Detect which cell encompasses the target text, then output its (X, Y) center coordinate. 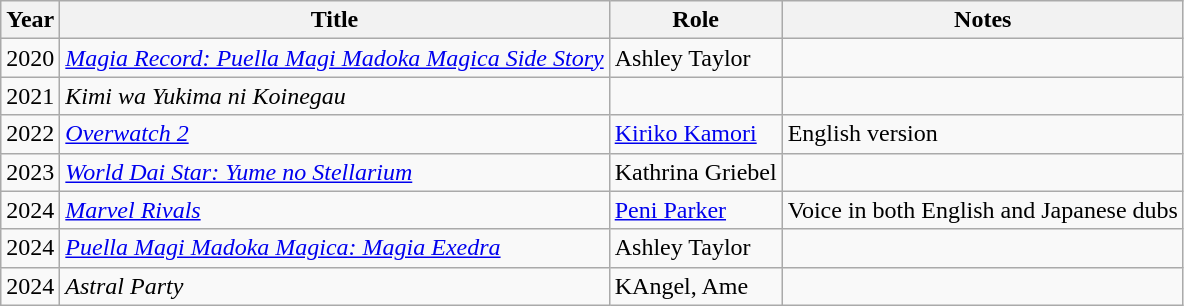
Kimi wa Yukima ni Koinegau (334, 96)
2020 (30, 58)
Voice in both English and Japanese dubs (982, 210)
Peni Parker (696, 210)
Notes (982, 20)
World Dai Star: Yume no Stellarium (334, 172)
Magia Record: Puella Magi Madoka Magica Side Story (334, 58)
KAngel, Ame (696, 286)
Marvel Rivals (334, 210)
Kathrina Griebel (696, 172)
Kiriko Kamori (696, 134)
Role (696, 20)
2022 (30, 134)
2023 (30, 172)
2021 (30, 96)
Year (30, 20)
Puella Magi Madoka Magica: Magia Exedra (334, 248)
Overwatch 2 (334, 134)
English version (982, 134)
Astral Party (334, 286)
Title (334, 20)
